From the cell containing the given text, extract its center point as (x, y) coordinate. 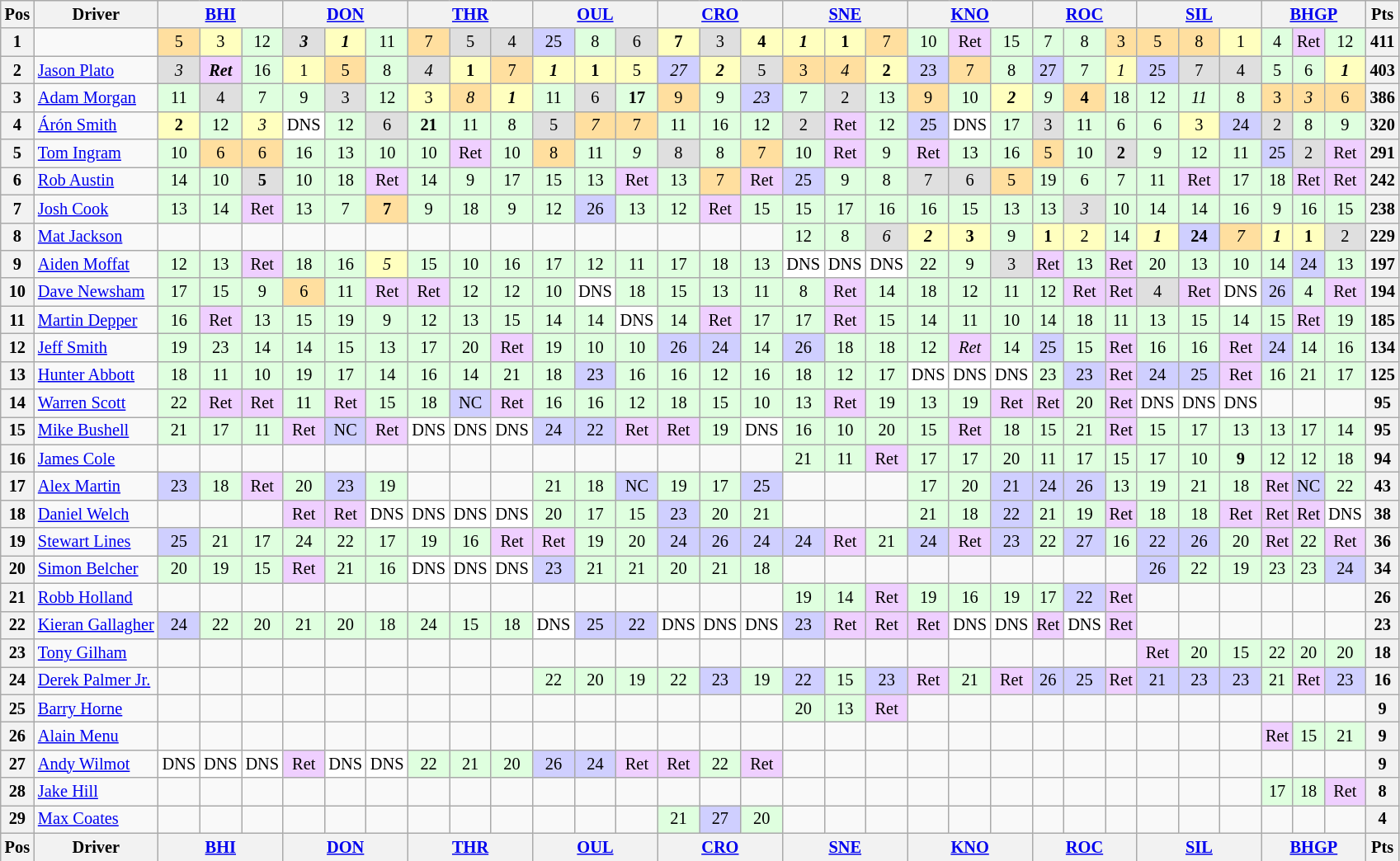
229 (1383, 237)
Robb Holland (96, 597)
94 (1383, 459)
Jake Hill (96, 792)
Adam Morgan (96, 97)
Barry Horne (96, 708)
403 (1383, 70)
134 (1383, 347)
185 (1383, 320)
Kieran Gallagher (96, 625)
197 (1383, 264)
Mat Jackson (96, 237)
Derek Palmer Jr. (96, 680)
Árón Smith (96, 125)
238 (1383, 209)
Warren Scott (96, 403)
29 (17, 819)
Alain Menu (96, 736)
320 (1383, 125)
Simon Belcher (96, 569)
Max Coates (96, 819)
Dave Newsham (96, 292)
Jeff Smith (96, 347)
Tony Gilham (96, 652)
Alex Martin (96, 486)
125 (1383, 375)
Martin Depper (96, 320)
Andy Wilmot (96, 764)
43 (1383, 486)
386 (1383, 97)
Aiden Moffat (96, 264)
38 (1383, 514)
Hunter Abbott (96, 375)
28 (17, 792)
James Cole (96, 459)
Stewart Lines (96, 542)
Mike Bushell (96, 430)
36 (1383, 542)
Rob Austin (96, 181)
34 (1383, 569)
Josh Cook (96, 209)
291 (1383, 153)
411 (1383, 42)
242 (1383, 181)
194 (1383, 292)
Daniel Welch (96, 514)
Jason Plato (96, 70)
Tom Ingram (96, 153)
